Find where the given text appears and provide that cell's center as [X, Y] coordinate. 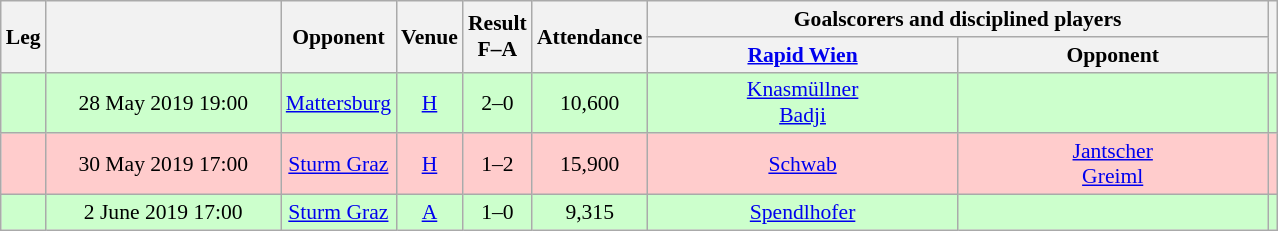
Schwab [803, 164]
Spendlhofer [803, 213]
Leg [24, 36]
1–0 [498, 213]
Venue [430, 36]
15,900 [590, 164]
A [430, 213]
2–0 [498, 102]
Knasmüllner Badji [803, 102]
Goalscorers and disciplined players [958, 19]
Jantscher Greiml [1113, 164]
Rapid Wien [803, 55]
1–2 [498, 164]
Attendance [590, 36]
10,600 [590, 102]
ResultF–A [498, 36]
28 May 2019 19:00 [164, 102]
2 June 2019 17:00 [164, 213]
Mattersburg [338, 102]
9,315 [590, 213]
30 May 2019 17:00 [164, 164]
